Determine the (x, y) coordinate at the center of the cell enclosing the given text.  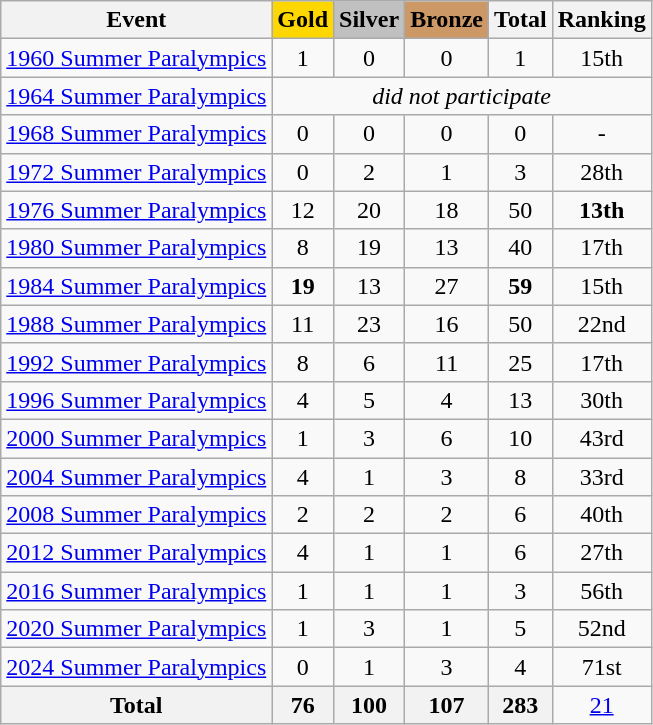
25 (521, 362)
10 (521, 438)
56th (602, 591)
Gold (303, 20)
27 (447, 286)
1976 Summer Paralympics (136, 210)
30th (602, 400)
2000 Summer Paralympics (136, 438)
2024 Summer Paralympics (136, 667)
did not participate (462, 96)
2020 Summer Paralympics (136, 629)
2008 Summer Paralympics (136, 515)
1968 Summer Paralympics (136, 134)
23 (370, 324)
283 (521, 705)
2012 Summer Paralympics (136, 553)
12 (303, 210)
1996 Summer Paralympics (136, 400)
1964 Summer Paralympics (136, 96)
Silver (370, 20)
16 (447, 324)
1988 Summer Paralympics (136, 324)
40th (602, 515)
71st (602, 667)
100 (370, 705)
1960 Summer Paralympics (136, 58)
107 (447, 705)
52nd (602, 629)
1980 Summer Paralympics (136, 248)
2016 Summer Paralympics (136, 591)
59 (521, 286)
76 (303, 705)
Bronze (447, 20)
33rd (602, 477)
28th (602, 172)
22nd (602, 324)
2004 Summer Paralympics (136, 477)
18 (447, 210)
- (602, 134)
1992 Summer Paralympics (136, 362)
20 (370, 210)
27th (602, 553)
21 (602, 705)
43rd (602, 438)
Ranking (602, 20)
1972 Summer Paralympics (136, 172)
13th (602, 210)
1984 Summer Paralympics (136, 286)
Event (136, 20)
40 (521, 248)
